Capture the cell that displays the provided text and extract its [X, Y] central coordinate. 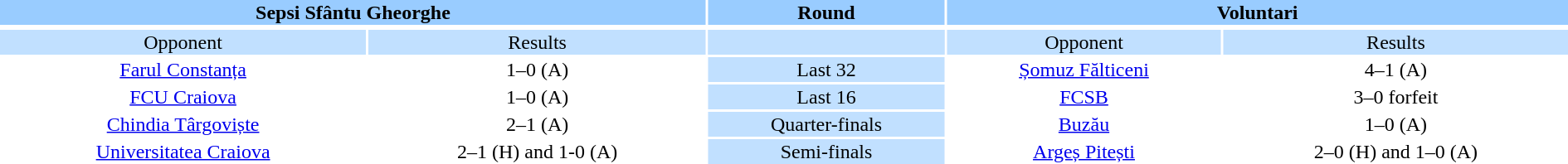
Șomuz Fălticeni [1083, 70]
2–1 (H) and 1-0 (A) [538, 152]
FCU Craiova [183, 97]
Quarter-finals [826, 124]
2–0 (H) and 1–0 (A) [1395, 152]
Semi-finals [826, 152]
Last 16 [826, 97]
Buzău [1083, 124]
4–1 (A) [1395, 70]
Voluntari [1258, 12]
Last 32 [826, 70]
Chindia Târgoviște [183, 124]
Round [826, 12]
Farul Constanța [183, 70]
Universitatea Craiova [183, 152]
Sepsi Sfântu Gheorghe [353, 12]
3–0 forfeit [1395, 97]
FCSB [1083, 97]
2–1 (A) [538, 124]
Argeș Pitești [1083, 152]
